Capture the cell that displays the provided text and extract its [x, y] central coordinate. 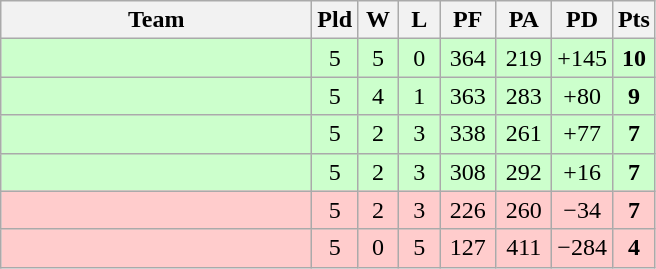
Team [156, 20]
Pts [634, 20]
9 [634, 96]
260 [524, 210]
226 [468, 210]
Pld [335, 20]
+77 [582, 134]
−284 [582, 248]
127 [468, 248]
411 [524, 248]
PA [524, 20]
10 [634, 58]
219 [524, 58]
338 [468, 134]
363 [468, 96]
364 [468, 58]
W [378, 20]
L [420, 20]
−34 [582, 210]
1 [420, 96]
261 [524, 134]
283 [524, 96]
PD [582, 20]
+80 [582, 96]
+145 [582, 58]
PF [468, 20]
292 [524, 172]
+16 [582, 172]
308 [468, 172]
